Search for the cell housing the specified text and yield its (x, y) center coordinate. 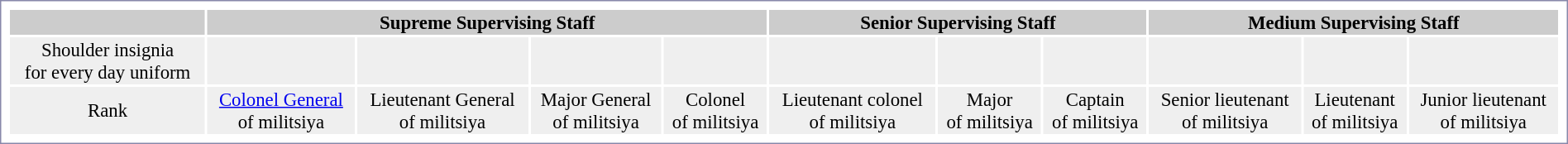
Major Generalof militsiya (595, 111)
Junior lieutenantof militsiya (1484, 111)
Medium Supervising Staff (1354, 22)
Colonel Generalof militsiya (281, 111)
Lieutenant Generalof militsiya (443, 111)
Majorof militsiya (989, 111)
Rank (108, 111)
Colonelof militsiya (716, 111)
Lieutenant colonelof militsiya (852, 111)
Supreme Supervising Staff (487, 22)
Senior Supervising Staff (958, 22)
Shoulder insigniafor every day uniform (108, 61)
Captainof militsiya (1095, 111)
Senior lieutenantof militsiya (1226, 111)
Lieutenantof militsiya (1355, 111)
